Provide the [X, Y] coordinate of the cell's center where the given text is located.  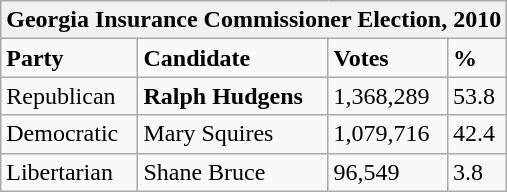
Candidate [233, 58]
Votes [388, 58]
Democratic [70, 134]
Mary Squires [233, 134]
% [476, 58]
96,549 [388, 172]
Party [70, 58]
Libertarian [70, 172]
Republican [70, 96]
42.4 [476, 134]
Georgia Insurance Commissioner Election, 2010 [254, 20]
1,368,289 [388, 96]
Shane Bruce [233, 172]
3.8 [476, 172]
Ralph Hudgens [233, 96]
53.8 [476, 96]
1,079,716 [388, 134]
